Pinpoint the cell where the given text exists, returning its (x, y) midpoint coordinate. 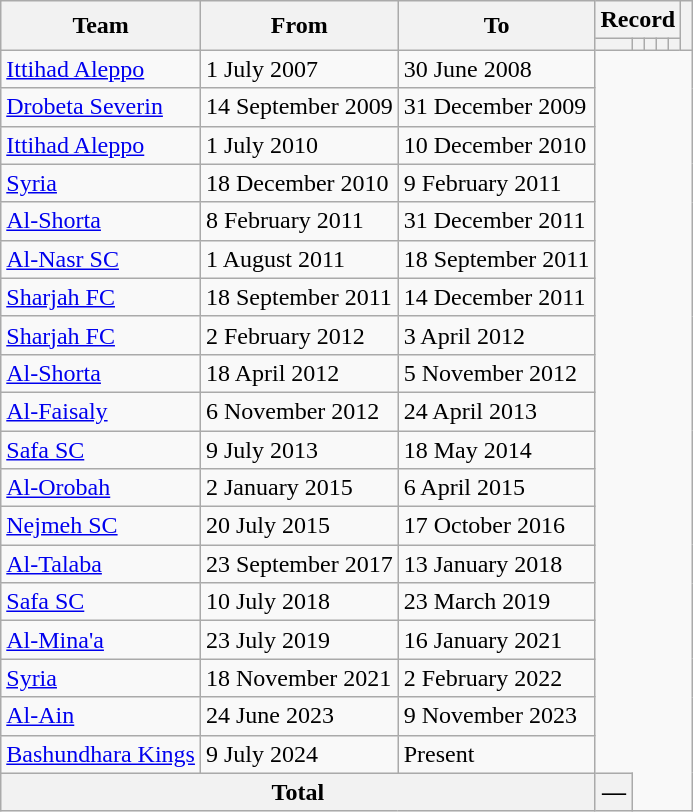
9 July 2024 (299, 754)
Present (496, 754)
Al-Orobah (101, 488)
9 February 2011 (496, 183)
Bashundhara Kings (101, 754)
Drobeta Severin (101, 107)
31 December 2011 (496, 221)
2 February 2012 (299, 335)
Al-Nasr SC (101, 259)
8 February 2011 (299, 221)
Nejmeh SC (101, 526)
17 October 2016 (496, 526)
18 May 2014 (496, 449)
18 April 2012 (299, 373)
9 November 2023 (496, 716)
10 July 2018 (299, 602)
13 January 2018 (496, 564)
23 March 2019 (496, 602)
To (496, 26)
Record (638, 20)
2 February 2022 (496, 678)
10 December 2010 (496, 145)
Al-Mina'a (101, 640)
Al-Ain (101, 716)
16 January 2021 (496, 640)
18 December 2010 (299, 183)
5 November 2012 (496, 373)
1 July 2010 (299, 145)
24 April 2013 (496, 411)
Al-Talaba (101, 564)
From (299, 26)
20 July 2015 (299, 526)
14 December 2011 (496, 297)
— (614, 792)
2 January 2015 (299, 488)
6 April 2015 (496, 488)
3 April 2012 (496, 335)
6 November 2012 (299, 411)
23 September 2017 (299, 564)
31 December 2009 (496, 107)
18 November 2021 (299, 678)
1 August 2011 (299, 259)
1 July 2007 (299, 69)
Total (298, 792)
24 June 2023 (299, 716)
23 July 2019 (299, 640)
Al-Faisaly (101, 411)
14 September 2009 (299, 107)
30 June 2008 (496, 69)
9 July 2013 (299, 449)
Team (101, 26)
